Detect which cell encompasses the target text, then output its [x, y] center coordinate. 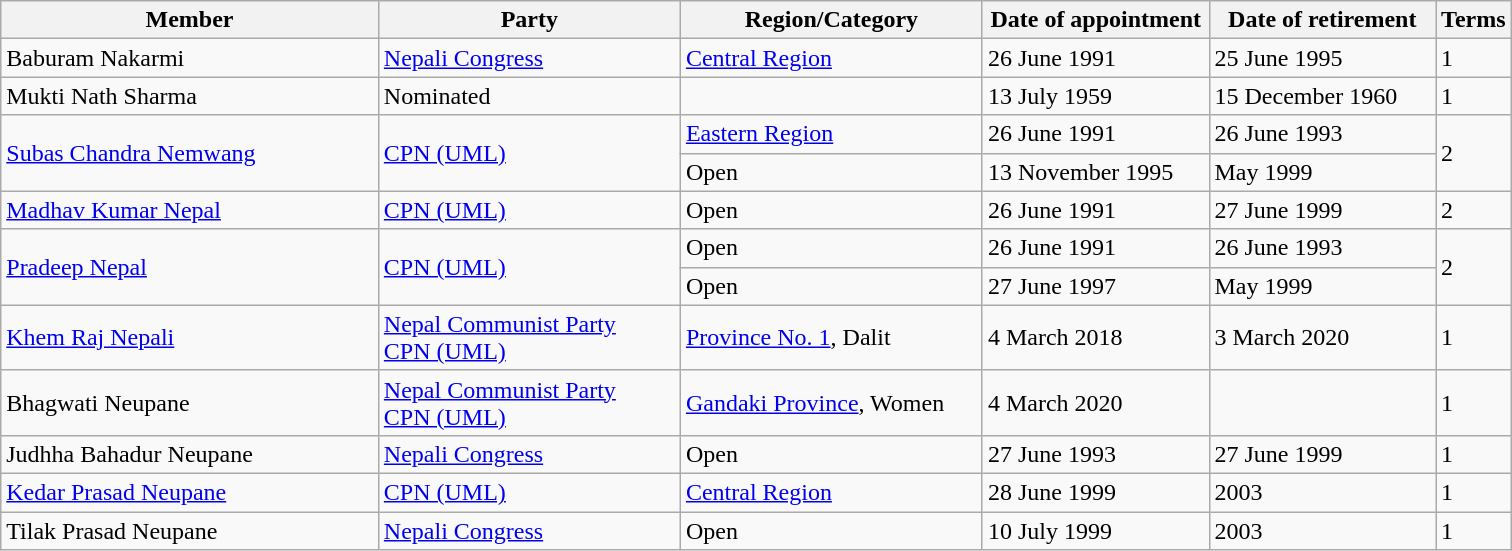
4 March 2020 [1096, 402]
Region/Category [831, 20]
Date of appointment [1096, 20]
Khem Raj Nepali [190, 338]
Gandaki Province, Women [831, 402]
25 June 1995 [1322, 58]
27 June 1997 [1096, 286]
Tilak Prasad Neupane [190, 531]
Kedar Prasad Neupane [190, 492]
Madhav Kumar Nepal [190, 210]
13 July 1959 [1096, 96]
Subas Chandra Nemwang [190, 153]
Party [529, 20]
13 November 1995 [1096, 172]
Judhha Bahadur Neupane [190, 454]
Mukti Nath Sharma [190, 96]
Nominated [529, 96]
10 July 1999 [1096, 531]
Date of retirement [1322, 20]
Baburam Nakarmi [190, 58]
Bhagwati Neupane [190, 402]
Terms [1474, 20]
4 March 2018 [1096, 338]
Member [190, 20]
27 June 1993 [1096, 454]
Pradeep Nepal [190, 267]
Province No. 1, Dalit [831, 338]
3 March 2020 [1322, 338]
15 December 1960 [1322, 96]
28 June 1999 [1096, 492]
Eastern Region [831, 134]
